Identify which cell holds the provided text, then report its [X, Y] central coordinate. 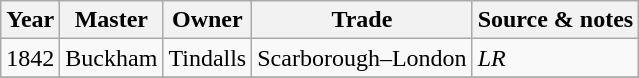
Tindalls [208, 58]
1842 [30, 58]
Source & notes [556, 20]
Master [112, 20]
Owner [208, 20]
Year [30, 20]
Scarborough–London [362, 58]
LR [556, 58]
Buckham [112, 58]
Trade [362, 20]
